Scan for the cell matching the given text and deliver its (x, y) coordinate at center. 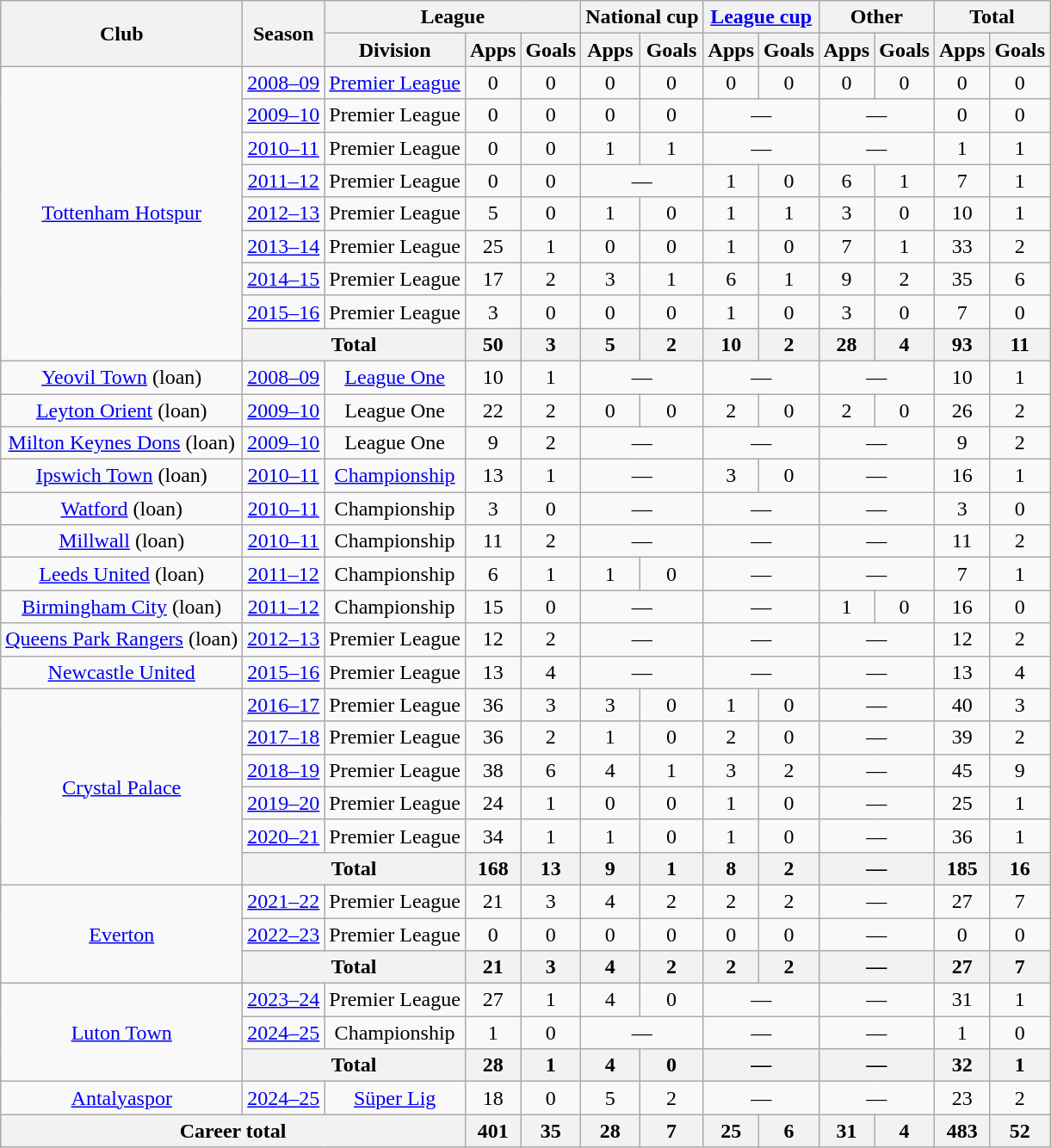
Division (395, 50)
2017–18 (284, 738)
2013–14 (284, 246)
2018–19 (284, 770)
Birmingham City (loan) (122, 607)
Career total (233, 1131)
93 (961, 344)
2019–20 (284, 803)
22 (492, 410)
Milton Keynes Dons (loan) (122, 443)
2021–22 (284, 901)
Millwall (loan) (122, 541)
45 (961, 770)
National cup (642, 17)
League cup (761, 17)
Antalyaspor (122, 1098)
League (453, 17)
34 (492, 836)
Luton Town (122, 1033)
18 (492, 1098)
24 (492, 803)
15 (492, 607)
Other (876, 17)
50 (492, 344)
Season (284, 34)
401 (492, 1131)
Yeovil Town (loan) (122, 377)
Ipswich Town (loan) (122, 476)
Everton (122, 934)
Süper Lig (395, 1098)
33 (961, 246)
Club (122, 34)
483 (961, 1131)
Queens Park Rangers (loan) (122, 639)
168 (492, 868)
Newcastle United (122, 672)
38 (492, 770)
2020–21 (284, 836)
2014–15 (284, 279)
17 (492, 279)
Watford (loan) (122, 509)
39 (961, 738)
Crystal Palace (122, 787)
185 (961, 868)
2016–17 (284, 705)
2022–23 (284, 934)
Leeds United (loan) (122, 574)
32 (961, 1065)
52 (1020, 1131)
Leyton Orient (loan) (122, 410)
Tottenham Hotspur (122, 213)
40 (961, 705)
23 (961, 1098)
2023–24 (284, 1000)
26 (961, 410)
8 (731, 868)
